Pinpoint the cell where the given text exists, returning its (X, Y) midpoint coordinate. 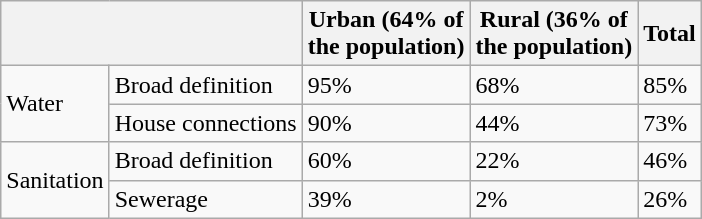
22% (554, 161)
73% (670, 123)
85% (670, 85)
60% (386, 161)
Water (55, 104)
26% (670, 199)
95% (386, 85)
Total (670, 34)
House connections (206, 123)
44% (554, 123)
2% (554, 199)
68% (554, 85)
Sewerage (206, 199)
Sanitation (55, 180)
Rural (36% ofthe population) (554, 34)
90% (386, 123)
46% (670, 161)
39% (386, 199)
Urban (64% ofthe population) (386, 34)
